Locate the cell with the specified text and output its [X, Y] center coordinate. 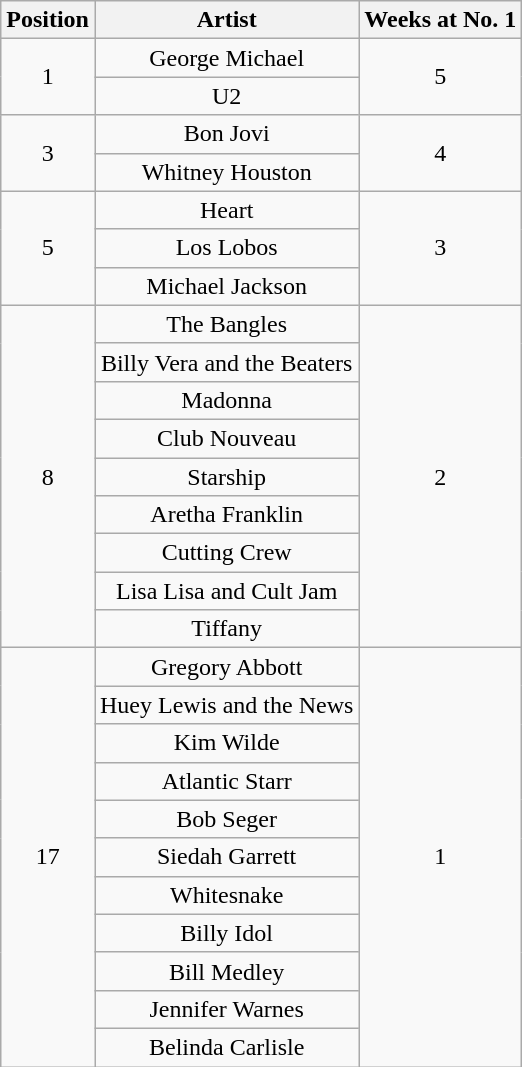
Huey Lewis and the News [226, 705]
Bill Medley [226, 971]
Atlantic Starr [226, 781]
8 [48, 476]
Michael Jackson [226, 286]
Tiffany [226, 629]
George Michael [226, 58]
Weeks at No. 1 [440, 20]
Gregory Abbott [226, 667]
Cutting Crew [226, 553]
Billy Vera and the Beaters [226, 362]
Starship [226, 477]
Aretha Franklin [226, 515]
Jennifer Warnes [226, 1009]
Bon Jovi [226, 134]
Siedah Garrett [226, 857]
Heart [226, 210]
Madonna [226, 400]
4 [440, 153]
Billy Idol [226, 933]
2 [440, 476]
Whitesnake [226, 895]
Bob Seger [226, 819]
U2 [226, 96]
Artist [226, 20]
Kim Wilde [226, 743]
17 [48, 858]
Position [48, 20]
Club Nouveau [226, 438]
Whitney Houston [226, 172]
Los Lobos [226, 248]
Belinda Carlisle [226, 1047]
Lisa Lisa and Cult Jam [226, 591]
The Bangles [226, 324]
